From the cell containing the given text, extract its center point as [x, y] coordinate. 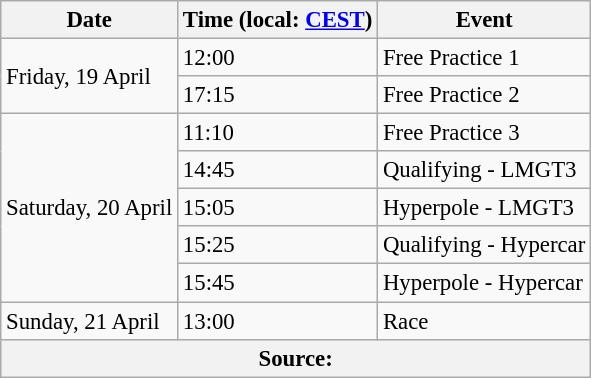
15:25 [278, 245]
Free Practice 3 [484, 133]
Saturday, 20 April [90, 208]
Hyperpole - LMGT3 [484, 208]
Source: [296, 358]
Race [484, 321]
Free Practice 2 [484, 95]
11:10 [278, 133]
14:45 [278, 170]
17:15 [278, 95]
Event [484, 20]
12:00 [278, 58]
Date [90, 20]
Hyperpole - Hypercar [484, 283]
Time (local: CEST) [278, 20]
Free Practice 1 [484, 58]
15:45 [278, 283]
Qualifying - LMGT3 [484, 170]
Friday, 19 April [90, 76]
15:05 [278, 208]
Qualifying - Hypercar [484, 245]
Sunday, 21 April [90, 321]
13:00 [278, 321]
